Extract the [X, Y] coordinate from the center of the cell holding the provided text.  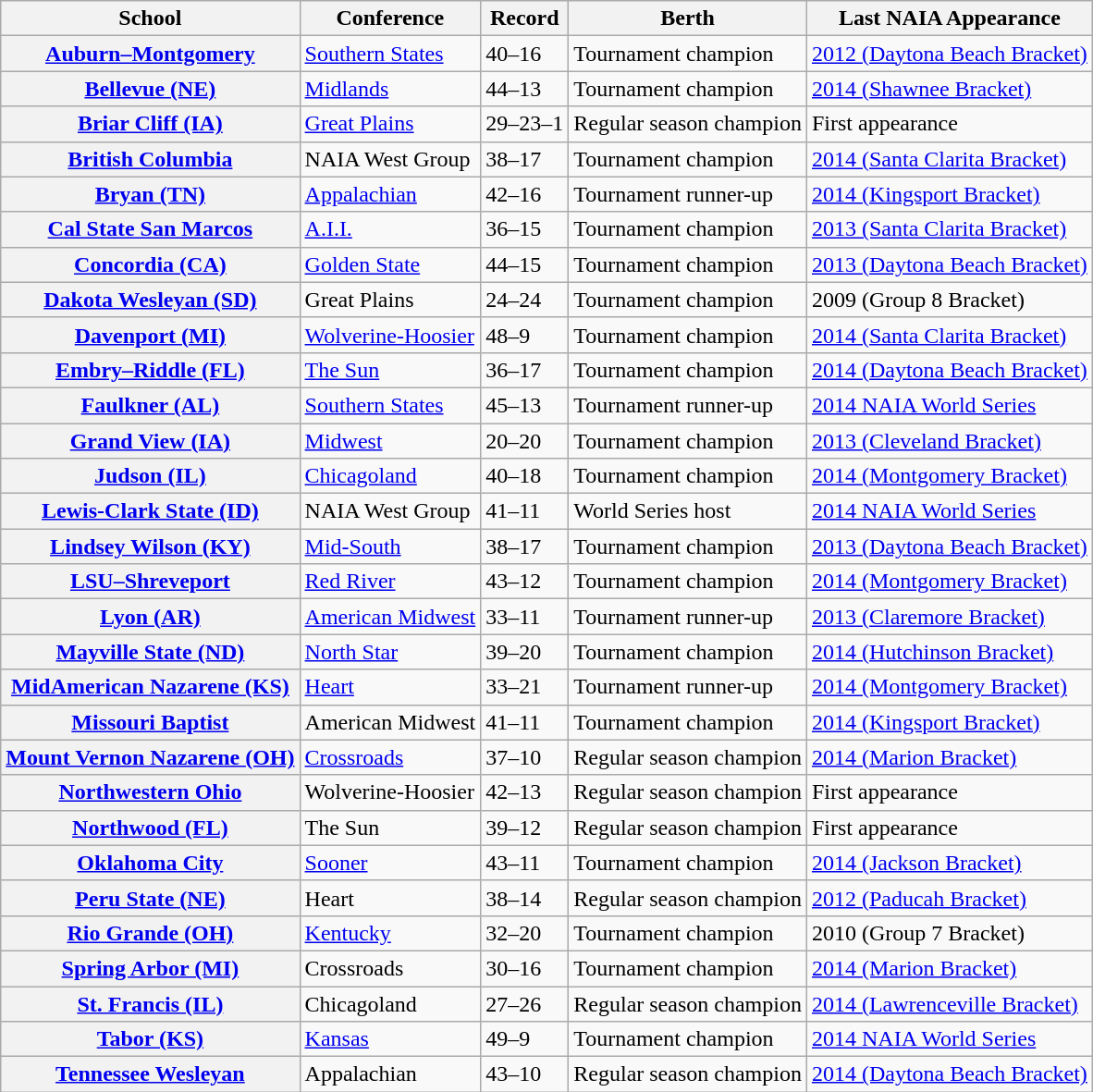
Kansas [390, 1039]
36–15 [525, 229]
MidAmerican Nazarene (KS) [150, 687]
40–16 [525, 54]
Oklahoma City [150, 863]
Lyon (AR) [150, 617]
Davenport (MI) [150, 335]
2010 (Group 7 Bracket) [949, 933]
Golden State [390, 264]
British Columbia [150, 159]
Northwood (FL) [150, 828]
2013 (Claremore Bracket) [949, 617]
24–24 [525, 300]
2013 (Santa Clarita Bracket) [949, 229]
30–16 [525, 968]
North Star [390, 652]
27–26 [525, 1003]
Bellevue (NE) [150, 89]
A.I.I. [390, 229]
Concordia (CA) [150, 264]
Rio Grande (OH) [150, 933]
Lindsey Wilson (KY) [150, 546]
39–20 [525, 652]
Dakota Wesleyan (SD) [150, 300]
43–11 [525, 863]
49–9 [525, 1039]
2013 (Cleveland Bracket) [949, 441]
Mid-South [390, 546]
Grand View (IA) [150, 441]
2014 (Hutchinson Bracket) [949, 652]
Last NAIA Appearance [949, 18]
43–10 [525, 1074]
39–12 [525, 828]
44–13 [525, 89]
2014 (Jackson Bracket) [949, 863]
Sooner [390, 863]
Mayville State (ND) [150, 652]
2009 (Group 8 Bracket) [949, 300]
Lewis-Clark State (ID) [150, 511]
Bryan (TN) [150, 194]
Midwest [390, 441]
Missouri Baptist [150, 722]
Auburn–Montgomery [150, 54]
LSU–Shreveport [150, 582]
2014 (Shawnee Bracket) [949, 89]
Conference [390, 18]
Berth [688, 18]
Faulkner (AL) [150, 405]
School [150, 18]
Tabor (KS) [150, 1039]
Mount Vernon Nazarene (OH) [150, 757]
Briar Cliff (IA) [150, 124]
Red River [390, 582]
2012 (Paducah Bracket) [949, 898]
Embry–Riddle (FL) [150, 370]
Midlands [390, 89]
44–15 [525, 264]
20–20 [525, 441]
48–9 [525, 335]
2012 (Daytona Beach Bracket) [949, 54]
36–17 [525, 370]
33–11 [525, 617]
45–13 [525, 405]
Judson (IL) [150, 476]
38–14 [525, 898]
42–16 [525, 194]
29–23–1 [525, 124]
St. Francis (IL) [150, 1003]
Northwestern Ohio [150, 792]
Record [525, 18]
Cal State San Marcos [150, 229]
Spring Arbor (MI) [150, 968]
37–10 [525, 757]
40–18 [525, 476]
Tennessee Wesleyan [150, 1074]
Kentucky [390, 933]
Peru State (NE) [150, 898]
42–13 [525, 792]
World Series host [688, 511]
32–20 [525, 933]
2014 (Lawrenceville Bracket) [949, 1003]
33–21 [525, 687]
43–12 [525, 582]
